Return (X, Y) of the center of cell containing provided text 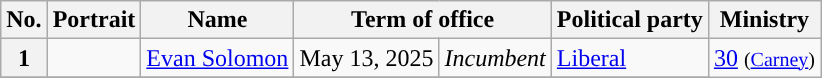
30 (Carney) (764, 58)
Ministry (764, 20)
Liberal (630, 58)
Portrait (94, 20)
Term of office (422, 20)
May 13, 2025 (366, 58)
Incumbent (495, 58)
Political party (630, 20)
Name (218, 20)
Evan Solomon (218, 58)
No. (24, 20)
1 (24, 58)
